Provide the [X, Y] coordinate of the cell's center where the given text is located.  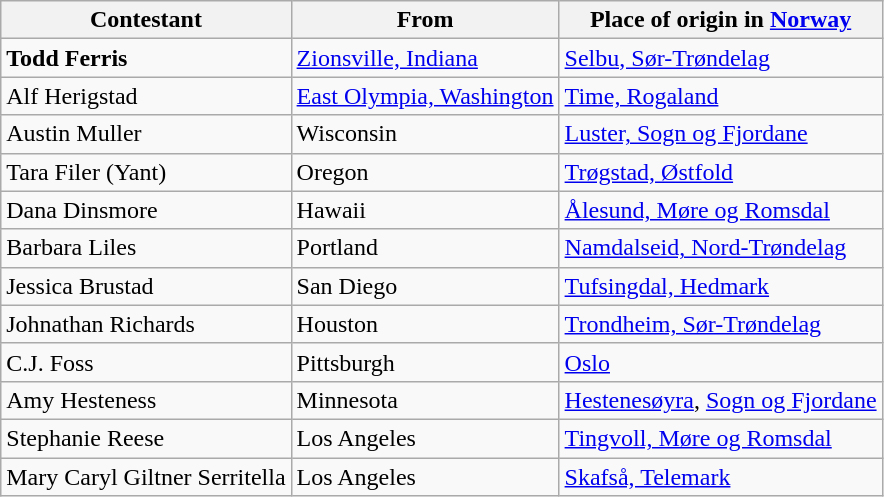
Pittsburgh [425, 362]
From [425, 20]
Barbara Liles [146, 248]
Tara Filer (Yant) [146, 172]
Luster, Sogn og Fjordane [720, 134]
Skafså, Telemark [720, 477]
Selbu, Sør-Trøndelag [720, 58]
Hestenesøyra, Sogn og Fjordane [720, 400]
Oslo [720, 362]
Jessica Brustad [146, 286]
Contestant [146, 20]
Ålesund, Møre og Romsdal [720, 210]
Mary Caryl Giltner Serritella [146, 477]
Trøgstad, Østfold [720, 172]
East Olympia, Washington [425, 96]
Time, Rogaland [720, 96]
Portland [425, 248]
Todd Ferris [146, 58]
Alf Herigstad [146, 96]
Minnesota [425, 400]
San Diego [425, 286]
Stephanie Reese [146, 438]
Houston [425, 324]
Johnathan Richards [146, 324]
Tufsingdal, Hedmark [720, 286]
Trondheim, Sør-Trøndelag [720, 324]
Dana Dinsmore [146, 210]
Tingvoll, Møre og Romsdal [720, 438]
Wisconsin [425, 134]
Amy Hesteness [146, 400]
Hawaii [425, 210]
Zionsville, Indiana [425, 58]
Austin Muller [146, 134]
C.J. Foss [146, 362]
Place of origin in Norway [720, 20]
Namdalseid, Nord-Trøndelag [720, 248]
Oregon [425, 172]
